Extract the (X, Y) coordinate from the center of the cell holding the provided text.  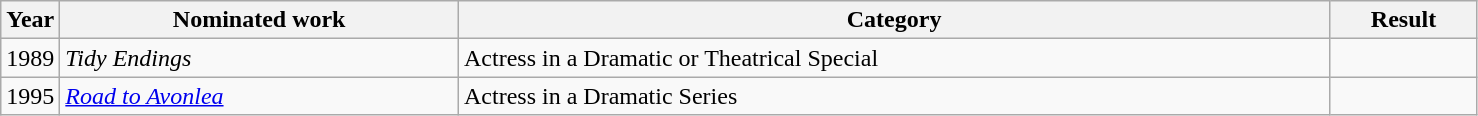
Year (30, 20)
Tidy Endings (260, 58)
Road to Avonlea (260, 96)
Nominated work (260, 20)
1989 (30, 58)
Actress in a Dramatic Series (894, 96)
Category (894, 20)
Result (1404, 20)
Actress in a Dramatic or Theatrical Special (894, 58)
1995 (30, 96)
